Determine the (X, Y) coordinate at the center of the cell enclosing the given text.  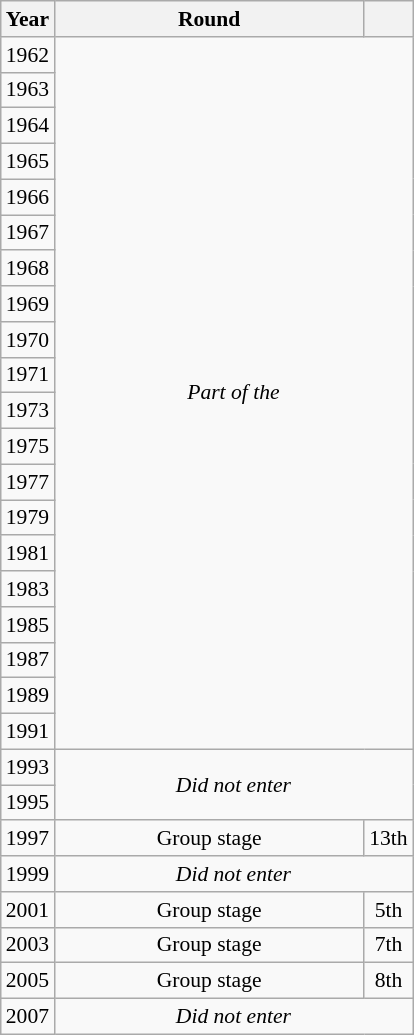
1971 (28, 375)
1975 (28, 447)
2005 (28, 981)
1967 (28, 233)
1970 (28, 340)
1989 (28, 696)
1985 (28, 625)
1987 (28, 660)
1983 (28, 589)
1977 (28, 482)
1964 (28, 126)
2001 (28, 910)
1973 (28, 411)
1969 (28, 304)
1966 (28, 197)
1965 (28, 162)
Part of the (234, 393)
2007 (28, 1017)
1991 (28, 732)
1979 (28, 518)
1963 (28, 90)
1981 (28, 554)
13th (388, 839)
1968 (28, 269)
1993 (28, 767)
Year (28, 19)
1999 (28, 874)
1997 (28, 839)
Round (209, 19)
1962 (28, 55)
7th (388, 945)
1995 (28, 803)
8th (388, 981)
2003 (28, 945)
5th (388, 910)
